Scan for the cell matching the given text and deliver its [X, Y] coordinate at center. 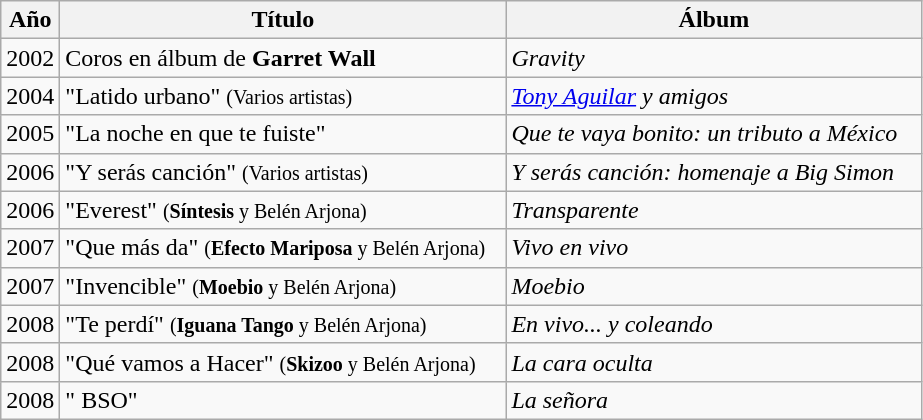
"Que más da" (Efecto Mariposa y Belén Arjona) [283, 248]
Moebio [714, 286]
"Invencible" (Moebio y Belén Arjona) [283, 286]
"La noche en que te fuiste" [283, 134]
Título [283, 20]
Vivo en vivo [714, 248]
Tony Aguilar y amigos [714, 96]
En vivo... y coleando [714, 324]
La cara oculta [714, 362]
Y serás canción: homenaje a Big Simon [714, 172]
Gravity [714, 58]
2004 [30, 96]
" BSO" [283, 400]
2005 [30, 134]
"Latido urbano" (Varios artistas) [283, 96]
Transparente [714, 210]
"Qué vamos a Hacer" (Skizoo y Belén Arjona) [283, 362]
"Te perdí" (Iguana Tango y Belén Arjona) [283, 324]
Que te vaya bonito: un tributo a México [714, 134]
Álbum [714, 20]
Año [30, 20]
"Y serás canción" (Varios artistas) [283, 172]
Coros en álbum de Garret Wall [283, 58]
La señora [714, 400]
2002 [30, 58]
"Everest" (Síntesis y Belén Arjona) [283, 210]
